Find where the given text appears and provide that cell's center as [X, Y] coordinate. 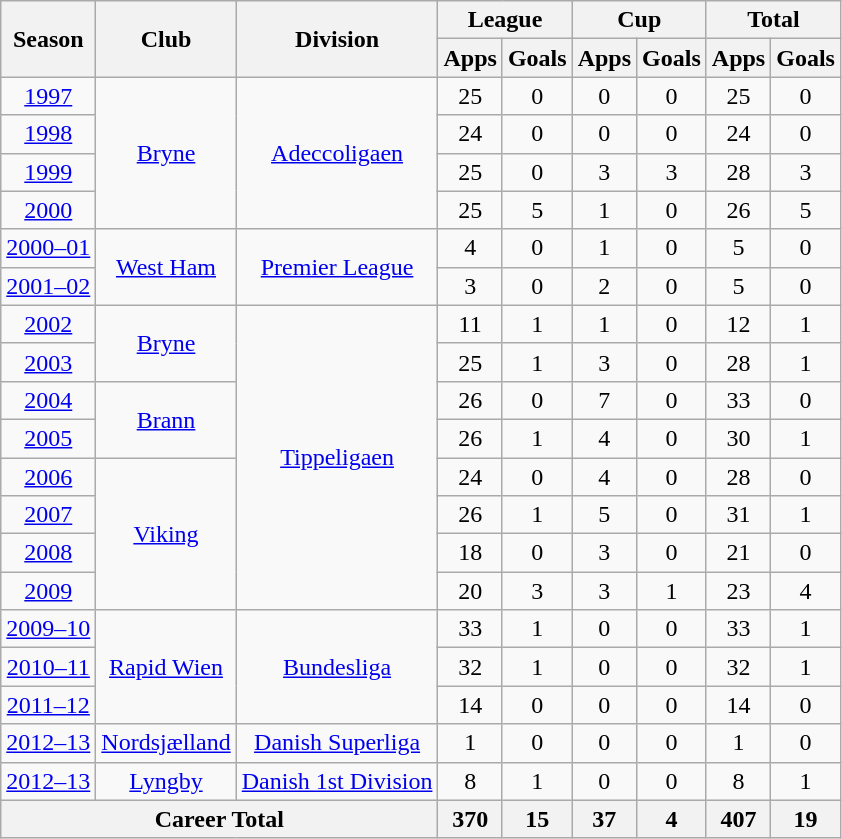
15 [537, 819]
Brann [166, 419]
2006 [48, 477]
12 [738, 324]
Adeccoligaen [337, 153]
2011–12 [48, 705]
2008 [48, 553]
370 [470, 819]
Lyngby [166, 781]
Viking [166, 534]
1998 [48, 134]
31 [738, 515]
21 [738, 553]
19 [806, 819]
23 [738, 591]
Nordsjælland [166, 743]
Season [48, 39]
League [505, 20]
Club [166, 39]
2005 [48, 438]
2 [604, 286]
1997 [48, 96]
Bundesliga [337, 667]
Danish Superliga [337, 743]
20 [470, 591]
1999 [48, 172]
407 [738, 819]
Tippeligaen [337, 457]
Rapid Wien [166, 667]
Career Total [220, 819]
West Ham [166, 267]
Premier League [337, 267]
2010–11 [48, 667]
11 [470, 324]
30 [738, 438]
Total [773, 20]
Danish 1st Division [337, 781]
2002 [48, 324]
2003 [48, 362]
2004 [48, 400]
18 [470, 553]
7 [604, 400]
2007 [48, 515]
2009–10 [48, 629]
2009 [48, 591]
2000–01 [48, 248]
2001–02 [48, 286]
Cup [639, 20]
37 [604, 819]
2000 [48, 210]
Division [337, 39]
